Scan for the cell matching the given text and deliver its (X, Y) coordinate at center. 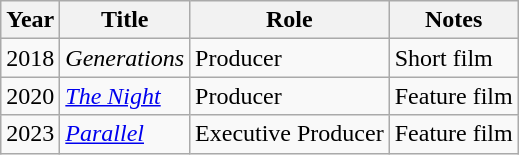
2023 (30, 134)
Parallel (125, 134)
The Night (125, 96)
Executive Producer (290, 134)
Short film (454, 58)
Year (30, 20)
2018 (30, 58)
Notes (454, 20)
Generations (125, 58)
2020 (30, 96)
Title (125, 20)
Role (290, 20)
